Identify which cell holds the provided text, then report its [x, y] central coordinate. 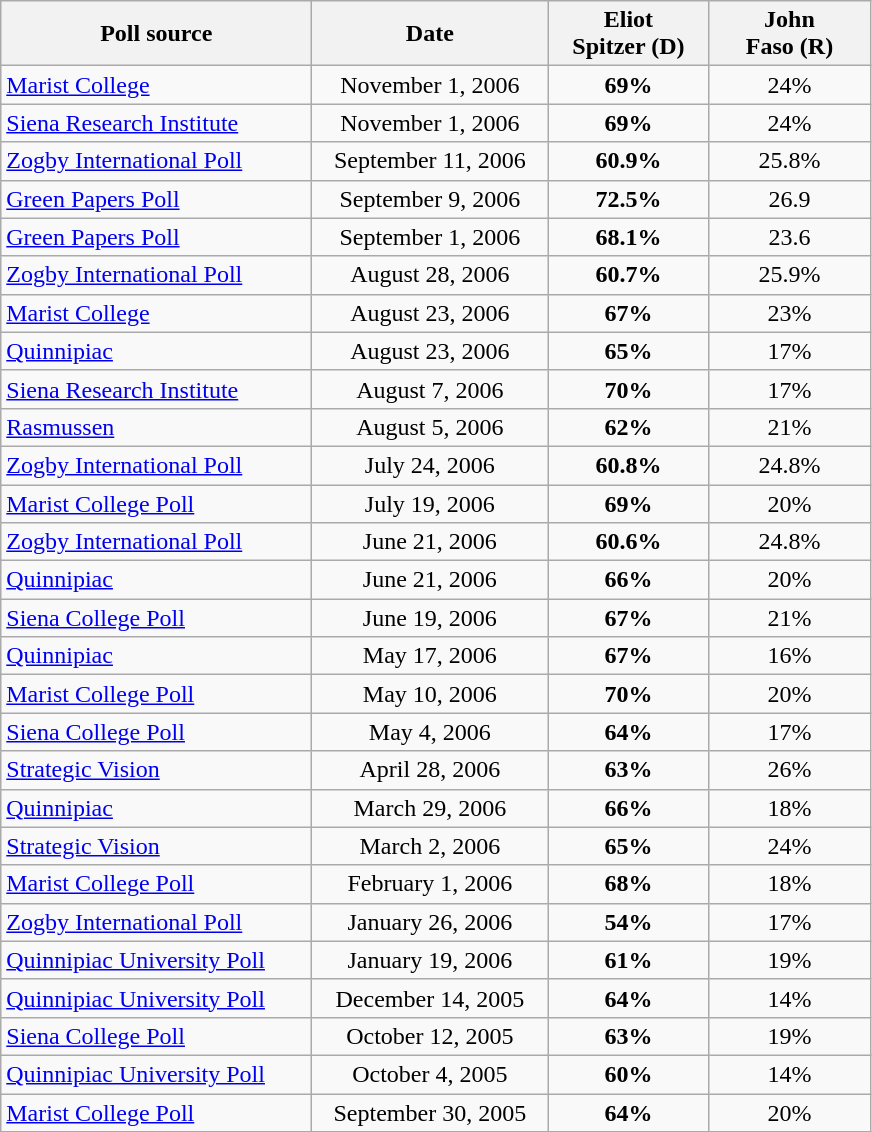
August 28, 2006 [430, 275]
16% [790, 656]
26% [790, 770]
25.9% [790, 275]
May 17, 2006 [430, 656]
January 19, 2006 [430, 960]
26.9 [790, 199]
60% [628, 1074]
23% [790, 313]
54% [628, 922]
July 19, 2006 [430, 503]
Date [430, 34]
68% [628, 884]
March 29, 2006 [430, 808]
68.1% [628, 237]
October 12, 2005 [430, 1036]
23.6 [790, 237]
May 10, 2006 [430, 694]
February 1, 2006 [430, 884]
60.7% [628, 275]
May 4, 2006 [430, 732]
62% [628, 427]
60.8% [628, 465]
August 5, 2006 [430, 427]
April 28, 2006 [430, 770]
60.6% [628, 542]
October 4, 2005 [430, 1074]
25.8% [790, 161]
September 1, 2006 [430, 237]
Rasmussen [156, 427]
January 26, 2006 [430, 922]
61% [628, 960]
60.9% [628, 161]
EliotSpitzer (D) [628, 34]
July 24, 2006 [430, 465]
September 9, 2006 [430, 199]
June 19, 2006 [430, 618]
March 2, 2006 [430, 846]
September 30, 2005 [430, 1113]
JohnFaso (R) [790, 34]
August 7, 2006 [430, 389]
September 11, 2006 [430, 161]
December 14, 2005 [430, 998]
72.5% [628, 199]
Poll source [156, 34]
